Provide the [x, y] coordinate of the cell's center where the given text is located.  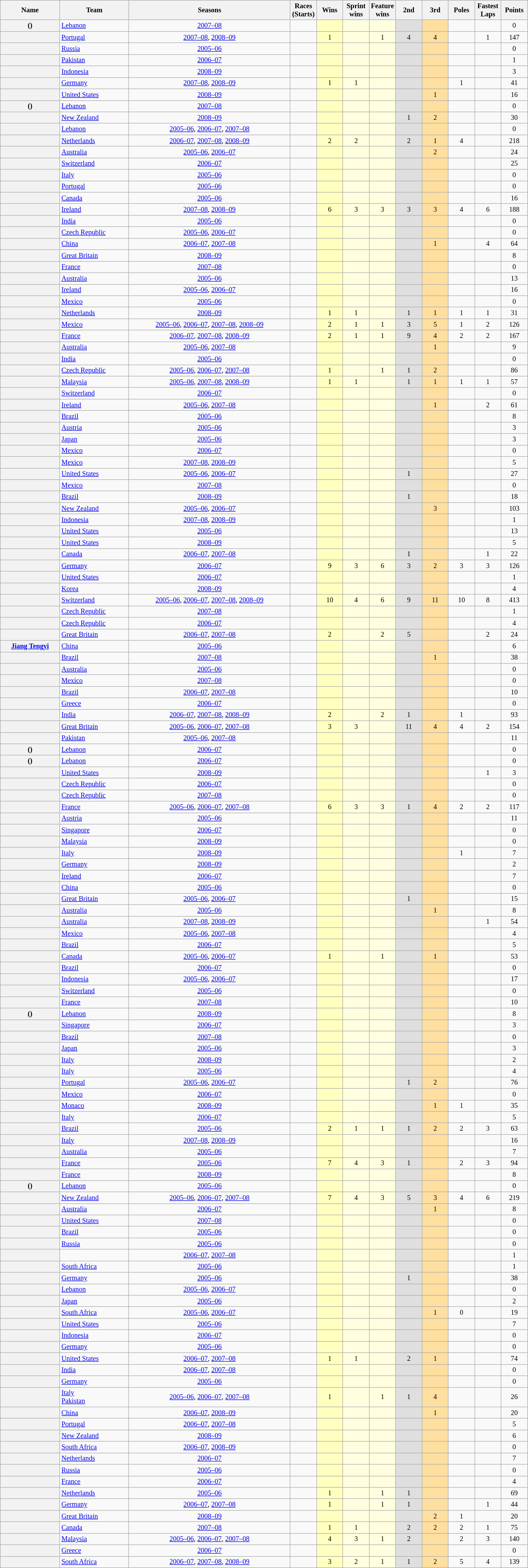
17 [514, 979]
140 [514, 1539]
2nd [409, 10]
147 [514, 37]
Sprintwins [356, 10]
219 [514, 1198]
Italy Pakistan [94, 1397]
19 [514, 1313]
117 [514, 807]
Monaco [94, 1106]
Races(Starts) [303, 10]
Featurewins [382, 10]
Poles [461, 10]
Points [514, 10]
35 [514, 1106]
139 [514, 1562]
218 [514, 141]
54 [514, 922]
3rd [435, 10]
Korea [94, 589]
Jiang Tengyi [30, 646]
57 [514, 382]
FastestLaps [488, 10]
154 [514, 726]
61 [514, 405]
63 [514, 1129]
18 [514, 497]
188 [514, 209]
2005–06, 2007–08, 2008–09 [210, 382]
44 [514, 1505]
27 [514, 474]
69 [514, 1493]
76 [514, 1083]
413 [514, 600]
26 [514, 1397]
41 [514, 83]
64 [514, 244]
Team [94, 10]
74 [514, 1358]
22 [514, 554]
167 [514, 336]
75 [514, 1527]
Seasons [210, 10]
86 [514, 370]
103 [514, 508]
94 [514, 1163]
53 [514, 956]
Wins [330, 10]
15 [514, 899]
30 [514, 117]
31 [514, 313]
25 [514, 164]
93 [514, 715]
Name [30, 10]
